From the cell containing the given text, extract its center point as [x, y] coordinate. 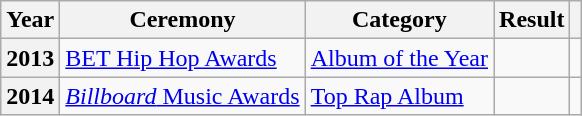
Billboard Music Awards [182, 96]
Album of the Year [399, 58]
Top Rap Album [399, 96]
2014 [30, 96]
Year [30, 20]
Category [399, 20]
Ceremony [182, 20]
Result [532, 20]
2013 [30, 58]
BET Hip Hop Awards [182, 58]
